Identify which cell holds the provided text, then report its (x, y) central coordinate. 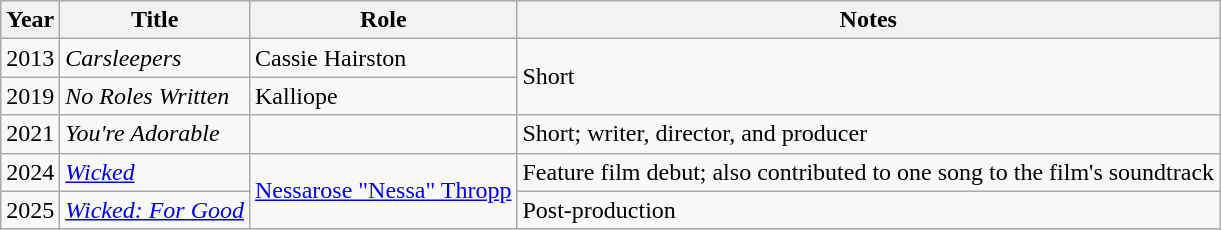
2024 (30, 172)
2021 (30, 134)
Short (868, 77)
Role (382, 20)
Wicked: For Good (155, 210)
Year (30, 20)
Cassie Hairston (382, 58)
Carsleepers (155, 58)
Notes (868, 20)
2025 (30, 210)
2013 (30, 58)
Wicked (155, 172)
Kalliope (382, 96)
You're Adorable (155, 134)
Feature film debut; also contributed to one song to the film's soundtrack (868, 172)
Post-production (868, 210)
2019 (30, 96)
Short; writer, director, and producer (868, 134)
Title (155, 20)
Nessarose "Nessa" Thropp (382, 191)
No Roles Written (155, 96)
